Detect which cell encompasses the target text, then output its [x, y] center coordinate. 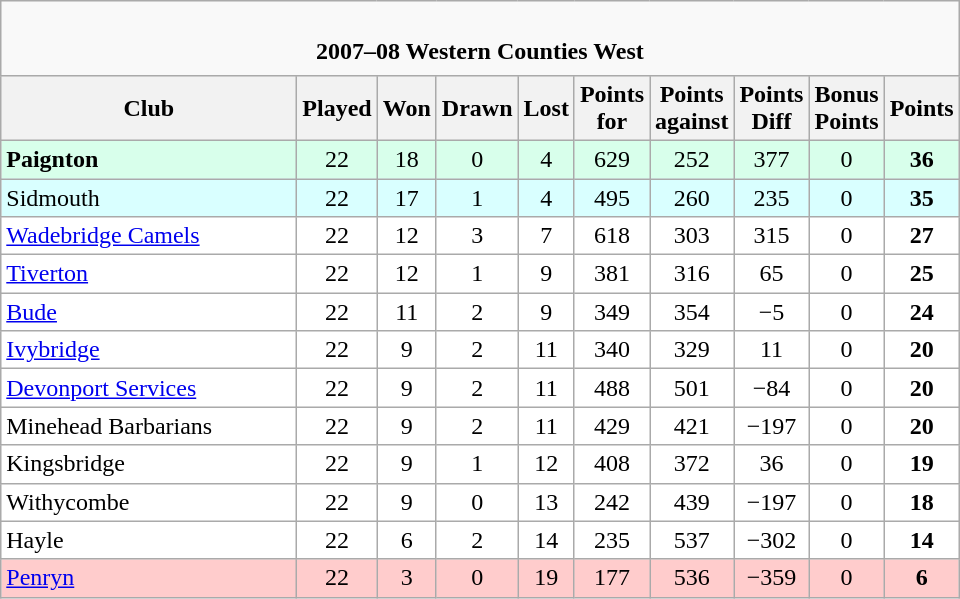
−84 [772, 388]
242 [612, 502]
Penryn [149, 578]
501 [692, 388]
260 [692, 197]
Minehead Barbarians [149, 426]
329 [692, 350]
Ivybridge [149, 350]
Sidmouth [149, 197]
618 [612, 236]
Points Diff [772, 108]
24 [922, 312]
Lost [546, 108]
537 [692, 540]
536 [692, 578]
Played [337, 108]
488 [612, 388]
17 [406, 197]
372 [692, 464]
−302 [772, 540]
Bonus Points [846, 108]
315 [772, 236]
Withycombe [149, 502]
35 [922, 197]
381 [612, 274]
303 [692, 236]
13 [546, 502]
27 [922, 236]
Won [406, 108]
Points [922, 108]
Club [149, 108]
629 [612, 159]
−359 [772, 578]
429 [612, 426]
495 [612, 197]
421 [692, 426]
Points for [612, 108]
Points against [692, 108]
Paignton [149, 159]
Tiverton [149, 274]
Kingsbridge [149, 464]
65 [772, 274]
349 [612, 312]
377 [772, 159]
Hayle [149, 540]
Drawn [477, 108]
340 [612, 350]
Wadebridge Camels [149, 236]
Bude [149, 312]
25 [922, 274]
−5 [772, 312]
354 [692, 312]
408 [612, 464]
439 [692, 502]
252 [692, 159]
177 [612, 578]
7 [546, 236]
316 [692, 274]
Devonport Services [149, 388]
